Output the [X, Y] coordinate of the center of the cell containing the given text.  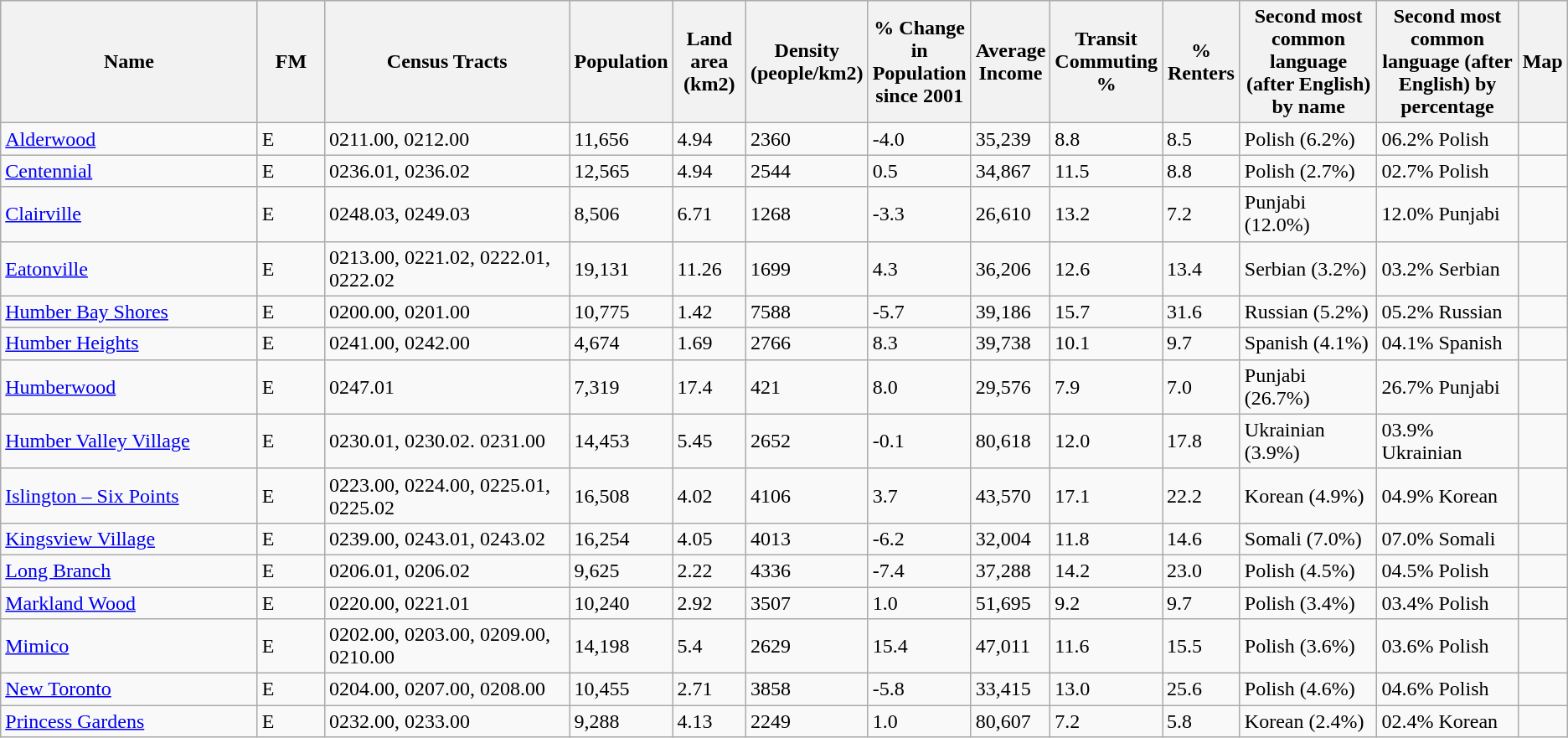
13.2 [1106, 214]
37,288 [1010, 570]
Princess Gardens [129, 721]
25.6 [1201, 689]
51,695 [1010, 602]
04.1% Spanish [1447, 343]
Humberwood [129, 387]
0223.00, 0224.00, 0225.01, 0225.02 [447, 496]
12.0 [1106, 441]
2629 [807, 647]
1.69 [709, 343]
03.4% Polish [1447, 602]
6.71 [709, 214]
Polish (3.4%) [1308, 602]
04.9% Korean [1447, 496]
4.02 [709, 496]
17.1 [1106, 496]
13.0 [1106, 689]
Land area (km2) [709, 62]
0202.00, 0203.00, 0209.00, 0210.00 [447, 647]
8,506 [622, 214]
11.8 [1106, 539]
7588 [807, 312]
Humber Heights [129, 343]
14,453 [622, 441]
14,198 [622, 647]
2.92 [709, 602]
03.6% Polish [1447, 647]
Ukrainian (3.9%) [1308, 441]
Humber Bay Shores [129, 312]
34,867 [1010, 171]
Polish (4.5%) [1308, 570]
Mimico [129, 647]
02.4% Korean [1447, 721]
2249 [807, 721]
0241.00, 0242.00 [447, 343]
17.8 [1201, 441]
06.2% Polish [1447, 139]
Density (people/km2) [807, 62]
23.0 [1201, 570]
11.26 [709, 268]
14.6 [1201, 539]
-4.0 [920, 139]
1699 [807, 268]
0220.00, 0221.01 [447, 602]
0248.03, 0249.03 [447, 214]
2.22 [709, 570]
Serbian (3.2%) [1308, 268]
4106 [807, 496]
-5.8 [920, 689]
8.0 [920, 387]
Eatonville [129, 268]
Humber Valley Village [129, 441]
32,004 [1010, 539]
3.7 [920, 496]
12,565 [622, 171]
1.42 [709, 312]
Russian (5.2%) [1308, 312]
03.2% Serbian [1447, 268]
FM [291, 62]
33,415 [1010, 689]
43,570 [1010, 496]
4336 [807, 570]
Spanish (4.1%) [1308, 343]
2766 [807, 343]
80,618 [1010, 441]
10,240 [622, 602]
0211.00, 0212.00 [447, 139]
9,288 [622, 721]
8.5 [1201, 139]
19,131 [622, 268]
0.5 [920, 171]
9.2 [1106, 602]
Name [129, 62]
10,775 [622, 312]
4.05 [709, 539]
Polish (3.6%) [1308, 647]
-3.3 [920, 214]
Somali (7.0%) [1308, 539]
26,610 [1010, 214]
26.7% Punjabi [1447, 387]
1268 [807, 214]
0247.01 [447, 387]
11.6 [1106, 647]
2652 [807, 441]
Polish (4.6%) [1308, 689]
Korean (4.9%) [1308, 496]
11.5 [1106, 171]
-0.1 [920, 441]
7.9 [1106, 387]
Transit Commuting % [1106, 62]
421 [807, 387]
Punjabi (26.7%) [1308, 387]
Population [622, 62]
4,674 [622, 343]
39,738 [1010, 343]
-7.4 [920, 570]
39,186 [1010, 312]
15.7 [1106, 312]
04.5% Polish [1447, 570]
11,656 [622, 139]
17.4 [709, 387]
05.2% Russian [1447, 312]
% Renters [1201, 62]
5.4 [709, 647]
31.6 [1201, 312]
-5.7 [920, 312]
Average Income [1010, 62]
Markland Wood [129, 602]
0206.01, 0206.02 [447, 570]
4.13 [709, 721]
Second most common language (after English) by percentage [1447, 62]
2.71 [709, 689]
8.3 [920, 343]
15.5 [1201, 647]
Alderwood [129, 139]
Long Branch [129, 570]
12.6 [1106, 268]
3858 [807, 689]
0236.01, 0236.02 [447, 171]
Centennial [129, 171]
Islington – Six Points [129, 496]
16,254 [622, 539]
-6.2 [920, 539]
Polish (6.2%) [1308, 139]
Korean (2.4%) [1308, 721]
16,508 [622, 496]
Punjabi (12.0%) [1308, 214]
0232.00, 0233.00 [447, 721]
10,455 [622, 689]
13.4 [1201, 268]
% Change in Population since 2001 [920, 62]
0204.00, 0207.00, 0208.00 [447, 689]
3507 [807, 602]
02.7% Polish [1447, 171]
5.45 [709, 441]
22.2 [1201, 496]
9,625 [622, 570]
Polish (2.7%) [1308, 171]
03.9% Ukrainian [1447, 441]
Map [1543, 62]
47,011 [1010, 647]
5.8 [1201, 721]
0230.01, 0230.02. 0231.00 [447, 441]
80,607 [1010, 721]
35,239 [1010, 139]
14.2 [1106, 570]
15.4 [920, 647]
10.1 [1106, 343]
36,206 [1010, 268]
7.0 [1201, 387]
Second most common language (after English) by name [1308, 62]
7,319 [622, 387]
29,576 [1010, 387]
New Toronto [129, 689]
04.6% Polish [1447, 689]
4.3 [920, 268]
2360 [807, 139]
0239.00, 0243.01, 0243.02 [447, 539]
07.0% Somali [1447, 539]
Clairville [129, 214]
0213.00, 0221.02, 0222.01, 0222.02 [447, 268]
Kingsview Village [129, 539]
Census Tracts [447, 62]
4013 [807, 539]
12.0% Punjabi [1447, 214]
2544 [807, 171]
0200.00, 0201.00 [447, 312]
